Locate the cell with the specified text and output its (x, y) center coordinate. 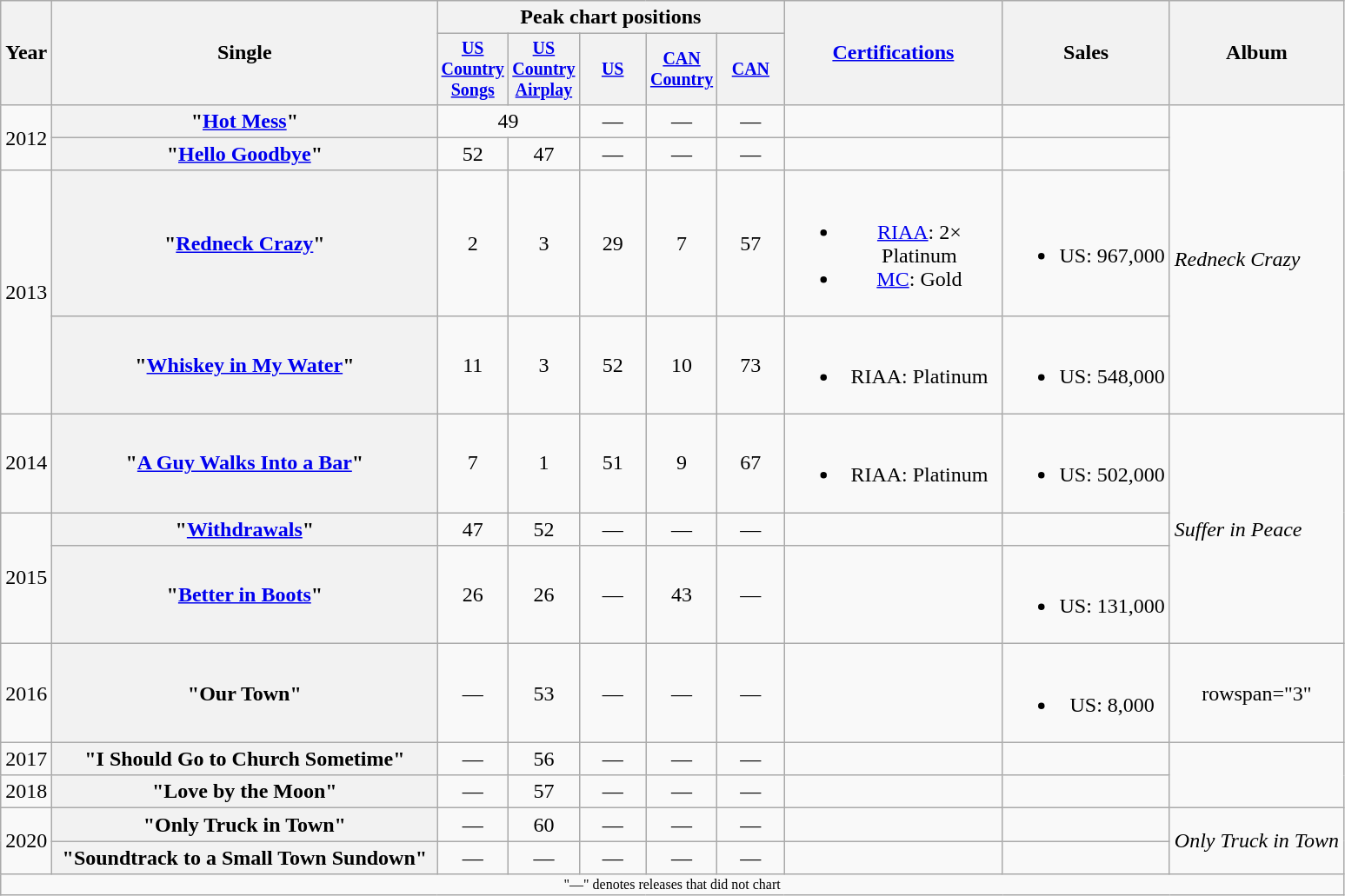
Year (26, 53)
"I Should Go to Church Sometime" (245, 759)
rowspan="3" (1256, 694)
CAN Country (682, 70)
US: 548,000 (1086, 365)
US: 131,000 (1086, 594)
9 (682, 464)
US (612, 70)
US: 502,000 (1086, 464)
29 (612, 243)
RIAA: 2× PlatinumMC: Gold (894, 243)
60 (544, 825)
CAN (751, 70)
"Only Truck in Town" (245, 825)
2018 (26, 792)
51 (612, 464)
"Love by the Moon" (245, 792)
10 (682, 365)
2017 (26, 759)
Only Truck in Town (1256, 841)
53 (544, 694)
Single (245, 53)
49 (508, 121)
2014 (26, 464)
Peak chart positions (610, 17)
11 (473, 365)
"Redneck Crazy" (245, 243)
67 (751, 464)
"Better in Boots" (245, 594)
Redneck Crazy (1256, 259)
2012 (26, 137)
"Hello Goodbye" (245, 154)
2016 (26, 694)
"Hot Mess" (245, 121)
"Our Town" (245, 694)
"A Guy Walks Into a Bar" (245, 464)
US: 967,000 (1086, 243)
"Whiskey in My Water" (245, 365)
Suffer in Peace (1256, 529)
1 (544, 464)
56 (544, 759)
73 (751, 365)
US Country Airplay (544, 70)
"Withdrawals" (245, 529)
Album (1256, 53)
Certifications (894, 53)
2 (473, 243)
"—" denotes releases that did not chart (673, 885)
43 (682, 594)
US: 8,000 (1086, 694)
US Country Songs (473, 70)
"Soundtrack to a Small Town Sundown" (245, 858)
2015 (26, 579)
2013 (26, 292)
Sales (1086, 53)
2020 (26, 841)
